From the cell containing the given text, extract its center point as [x, y] coordinate. 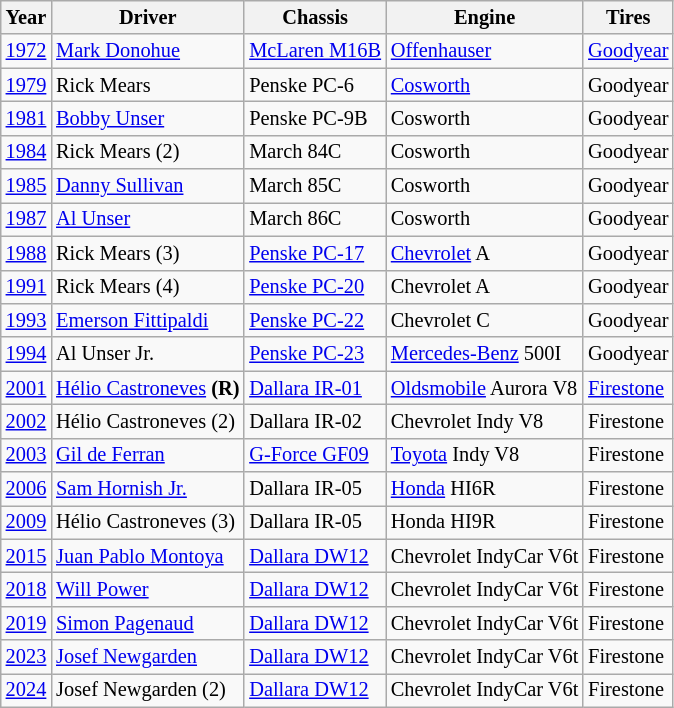
Mercedes-Benz 500I [484, 354]
1993 [26, 320]
1985 [26, 186]
1988 [26, 253]
1984 [26, 152]
Josef Newgarden [148, 657]
Chassis [315, 17]
McLaren M16B [315, 51]
Toyota Indy V8 [484, 455]
Penske PC-17 [315, 253]
2009 [26, 522]
Chevrolet C [484, 320]
Tires [628, 17]
1979 [26, 85]
Offenhauser [484, 51]
Rick Mears (4) [148, 287]
Penske PC-23 [315, 354]
Rick Mears (3) [148, 253]
2023 [26, 657]
Honda HI6R [484, 489]
Josef Newgarden (2) [148, 690]
March 84C [315, 152]
2019 [26, 623]
Chevrolet Indy V8 [484, 421]
March 85C [315, 186]
Hélio Castroneves (3) [148, 522]
Rick Mears (2) [148, 152]
1994 [26, 354]
Simon Pagenaud [148, 623]
1981 [26, 118]
Engine [484, 17]
2001 [26, 388]
Year [26, 17]
2002 [26, 421]
Hélio Castroneves (2) [148, 421]
2018 [26, 589]
Danny Sullivan [148, 186]
Al Unser [148, 219]
March 86C [315, 219]
Dallara IR-02 [315, 421]
Penske PC-20 [315, 287]
Mark Donohue [148, 51]
2006 [26, 489]
Emerson Fittipaldi [148, 320]
Sam Hornish Jr. [148, 489]
Honda HI9R [484, 522]
1972 [26, 51]
Will Power [148, 589]
G-Force GF09 [315, 455]
Hélio Castroneves (R) [148, 388]
Bobby Unser [148, 118]
2024 [26, 690]
Oldsmobile Aurora V8 [484, 388]
2015 [26, 556]
1991 [26, 287]
Al Unser Jr. [148, 354]
1987 [26, 219]
Penske PC-9B [315, 118]
2003 [26, 455]
Penske PC-6 [315, 85]
Juan Pablo Montoya [148, 556]
Driver [148, 17]
Penske PC-22 [315, 320]
Gil de Ferran [148, 455]
Rick Mears [148, 85]
Dallara IR-01 [315, 388]
